Locate the cell with the specified text and output its [x, y] center coordinate. 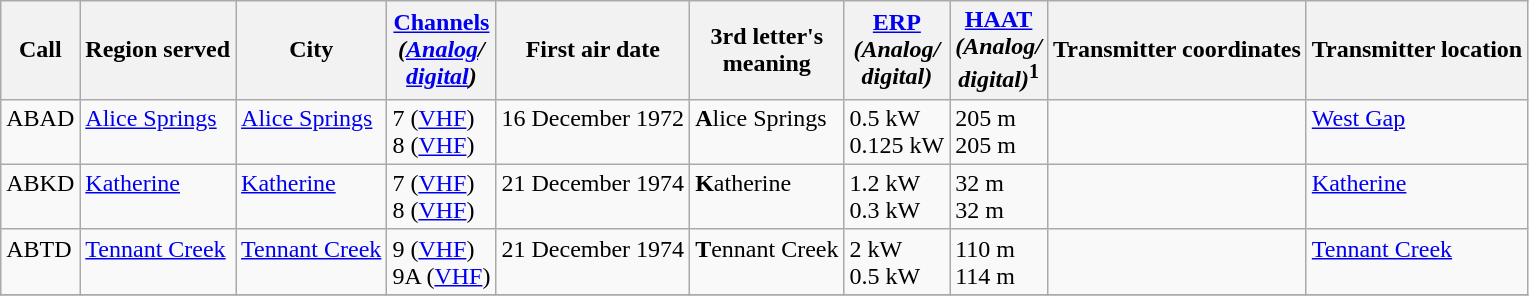
City [312, 50]
2 kW0.5 kW [897, 262]
205 m205 m [999, 132]
110 m114 m [999, 262]
Transmitter location [1416, 50]
ERP(Analog/digital) [897, 50]
9 (VHF)9A (VHF) [442, 262]
ABTD [40, 262]
HAAT(Analog/digital)1 [999, 50]
Call [40, 50]
1.2 kW0.3 kW [897, 196]
Region served [158, 50]
3rd letter'smeaning [767, 50]
Transmitter coordinates [1176, 50]
0.5 kW0.125 kW [897, 132]
ABKD [40, 196]
First air date [593, 50]
16 December 1972 [593, 132]
ABAD [40, 132]
West Gap [1416, 132]
32 m32 m [999, 196]
Channels(Analog/digital) [442, 50]
